Output the [X, Y] coordinate of the center of the cell containing the given text.  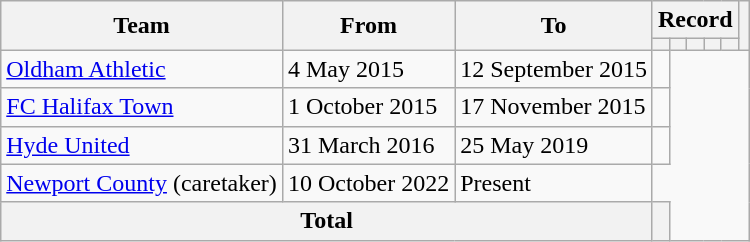
FC Halifax Town [142, 107]
Oldham Athletic [142, 69]
4 May 2015 [368, 69]
10 October 2022 [368, 183]
Team [142, 26]
Total [327, 221]
25 May 2019 [554, 145]
17 November 2015 [554, 107]
To [554, 26]
Record [695, 20]
Hyde United [142, 145]
Newport County (caretaker) [142, 183]
31 March 2016 [368, 145]
1 October 2015 [368, 107]
From [368, 26]
Present [554, 183]
12 September 2015 [554, 69]
